Output the [x, y] coordinate of the center of the cell containing the given text.  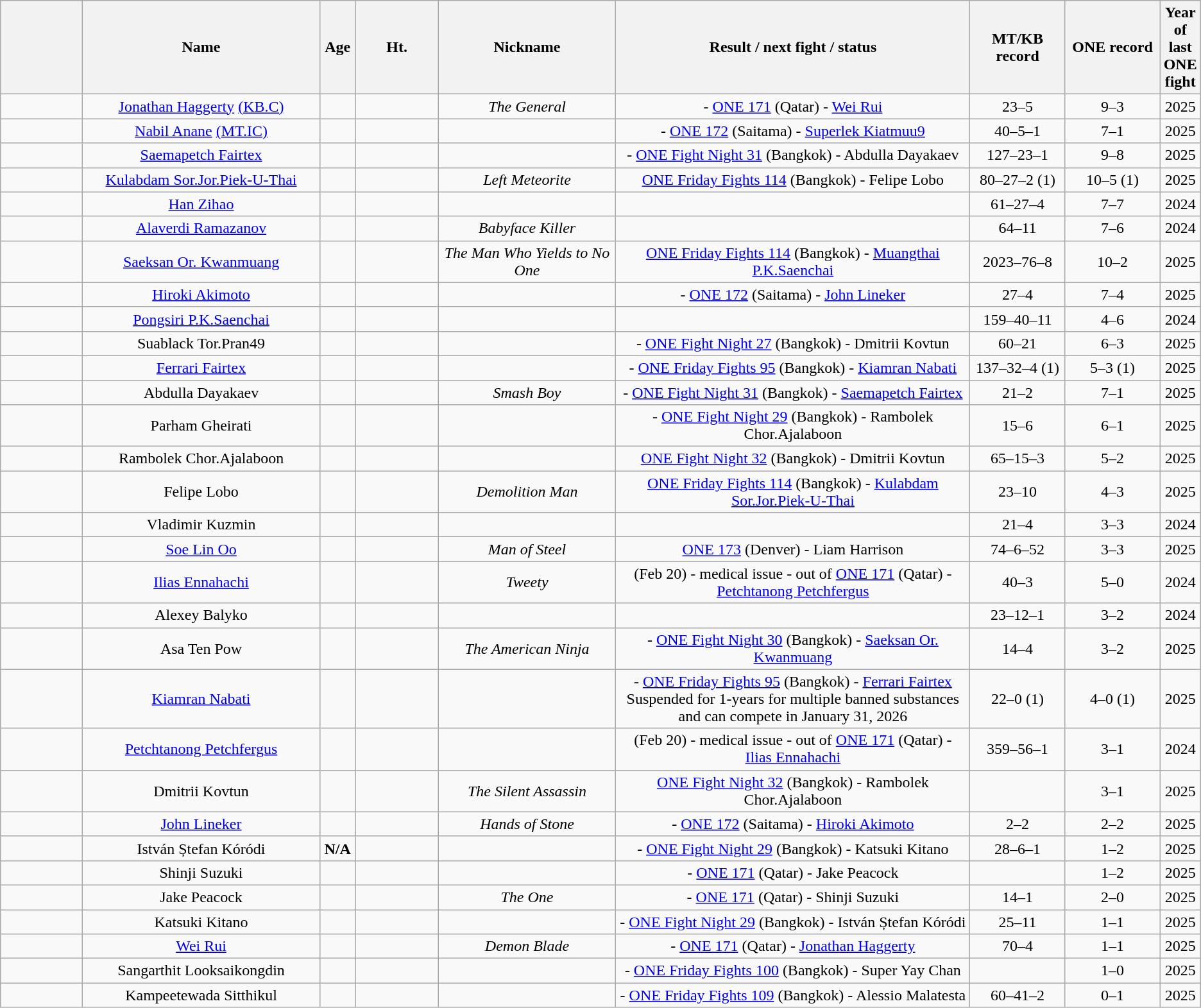
137–32–4 (1) [1018, 368]
Smash Boy [527, 392]
- ONE Friday Fights 109 (Bangkok) - Alessio Malatesta [793, 995]
65–15–3 [1018, 459]
60–21 [1018, 343]
159–40–11 [1018, 319]
7–4 [1112, 295]
- ONE Fight Night 29 (Bangkok) - Rambolek Chor.Ajalaboon [793, 426]
15–6 [1018, 426]
Ilias Ennahachi [201, 583]
21–4 [1018, 525]
Petchtanong Petchfergus [201, 749]
- ONE Fight Night 31 (Bangkok) - Saemapetch Fairtex [793, 392]
14–4 [1018, 648]
The General [527, 107]
Alexey Balyko [201, 615]
2–0 [1112, 897]
Nickname [527, 47]
Alaverdi Ramazanov [201, 228]
John Lineker [201, 824]
- ONE 171 (Qatar) - Jake Peacock [793, 873]
ONE Fight Night 32 (Bangkok) - Rambolek Chor.Ajalaboon [793, 790]
40–3 [1018, 583]
Ferrari Fairtex [201, 368]
ONE Friday Fights 114 (Bangkok) - Kulabdam Sor.Jor.Piek-U-Thai [793, 491]
4–6 [1112, 319]
Asa Ten Pow [201, 648]
Wei Rui [201, 946]
1–0 [1112, 971]
MT/KB record [1018, 47]
Soe Lin Oo [201, 549]
István Ștefan Kóródi [201, 848]
5–0 [1112, 583]
(Feb 20) - medical issue - out of ONE 171 (Qatar) - Petchtanong Petchfergus [793, 583]
64–11 [1018, 228]
N/A [337, 848]
ONE Friday Fights 114 (Bangkok) - Muangthai P.K.Saenchai [793, 262]
- ONE Fight Night 30 (Bangkok) - Saeksan Or. Kwanmuang [793, 648]
Nabil Anane (MT.IC) [201, 131]
40–5–1 [1018, 131]
14–1 [1018, 897]
The Man Who Yields to No One [527, 262]
Rambolek Chor.Ajalaboon [201, 459]
9–8 [1112, 155]
Man of Steel [527, 549]
- ONE 171 (Qatar) - Wei Rui [793, 107]
- ONE Fight Night 27 (Bangkok) - Dmitrii Kovtun [793, 343]
4–0 (1) [1112, 699]
Jonathan Haggerty (KB.C) [201, 107]
70–4 [1018, 946]
2023–76–8 [1018, 262]
359–56–1 [1018, 749]
23–10 [1018, 491]
21–2 [1018, 392]
Saeksan Or. Kwanmuang [201, 262]
- ONE Fight Night 31 (Bangkok) - Abdulla Dayakaev [793, 155]
Name [201, 47]
5–3 (1) [1112, 368]
7–7 [1112, 204]
5–2 [1112, 459]
- ONE 171 (Qatar) - Jonathan Haggerty [793, 946]
Demolition Man [527, 491]
23–5 [1018, 107]
Saemapetch Fairtex [201, 155]
Hiroki Akimoto [201, 295]
- ONE Friday Fights 95 (Bangkok) - Ferrari Fairtex Suspended for 1-years for multiple banned substances and can compete in January 31, 2026 [793, 699]
ONE 173 (Denver) - Liam Harrison [793, 549]
ONE Fight Night 32 (Bangkok) - Dmitrii Kovtun [793, 459]
0–1 [1112, 995]
6–1 [1112, 426]
Left Meteorite [527, 180]
Year of last ONE fight [1180, 47]
Vladimir Kuzmin [201, 525]
The American Ninja [527, 648]
4–3 [1112, 491]
Demon Blade [527, 946]
Age [337, 47]
Dmitrii Kovtun [201, 790]
- ONE Fight Night 29 (Bangkok) - István Ștefan Kóródi [793, 922]
22–0 (1) [1018, 699]
Kampeetewada Sitthikul [201, 995]
23–12–1 [1018, 615]
- ONE 171 (Qatar) - Shinji Suzuki [793, 897]
80–27–2 (1) [1018, 180]
Parham Gheirati [201, 426]
9–3 [1112, 107]
Result / next fight / status [793, 47]
Ht. [396, 47]
74–6–52 [1018, 549]
Felipe Lobo [201, 491]
- ONE Friday Fights 95 (Bangkok) - Kiamran Nabati [793, 368]
Han Zihao [201, 204]
Tweety [527, 583]
- ONE 172 (Saitama) - John Lineker [793, 295]
7–6 [1112, 228]
10–2 [1112, 262]
60–41–2 [1018, 995]
6–3 [1112, 343]
Suablack Tor.Pran49 [201, 343]
(Feb 20) - medical issue - out of ONE 171 (Qatar) - Ilias Ennahachi [793, 749]
Jake Peacock [201, 897]
Abdulla Dayakaev [201, 392]
Pongsiri P.K.Saenchai [201, 319]
The Silent Assassin [527, 790]
Kiamran Nabati [201, 699]
- ONE Friday Fights 100 (Bangkok) - Super Yay Chan [793, 971]
- ONE 172 (Saitama) - Hiroki Akimoto [793, 824]
Katsuki Kitano [201, 922]
- ONE 172 (Saitama) - Superlek Kiatmuu9 [793, 131]
27–4 [1018, 295]
- ONE Fight Night 29 (Bangkok) - Katsuki Kitano [793, 848]
10–5 (1) [1112, 180]
Hands of Stone [527, 824]
ONE record [1112, 47]
25–11 [1018, 922]
ONE Friday Fights 114 (Bangkok) - Felipe Lobo [793, 180]
61–27–4 [1018, 204]
Shinji Suzuki [201, 873]
127–23–1 [1018, 155]
Babyface Killer [527, 228]
Kulabdam Sor.Jor.Piek-U-Thai [201, 180]
28–6–1 [1018, 848]
The One [527, 897]
Sangarthit Looksaikongdin [201, 971]
